Capture the cell that displays the provided text and extract its (X, Y) central coordinate. 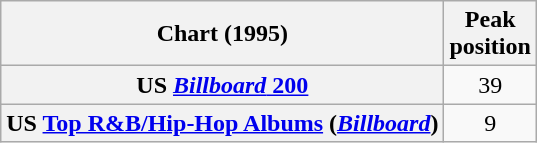
Chart (1995) (222, 34)
39 (490, 85)
US Top R&B/Hip-Hop Albums (Billboard) (222, 123)
Peak position (490, 34)
US Billboard 200 (222, 85)
9 (490, 123)
